From the cell containing the given text, extract its center point as [X, Y] coordinate. 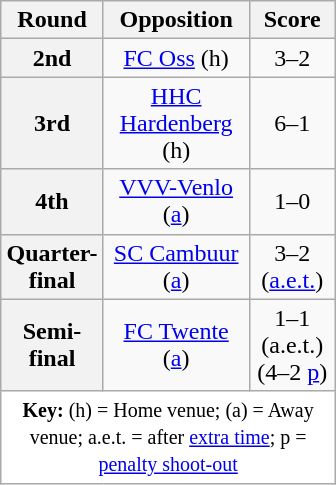
3–2 (a.e.t.) [292, 266]
SC Cambuur (a) [176, 266]
HHC Hardenberg (h) [176, 123]
FC Oss (h) [176, 58]
Key: (h) = Home venue; (a) = Away venue; a.e.t. = after extra time; p = penalty shoot-out [168, 437]
VVV-Venlo (a) [176, 202]
2nd [52, 58]
3rd [52, 123]
Semi-final [52, 345]
6–1 [292, 123]
Quarter-final [52, 266]
4th [52, 202]
1–0 [292, 202]
FC Twente (a) [176, 345]
Score [292, 20]
Round [52, 20]
3–2 [292, 58]
Opposition [176, 20]
1–1 (a.e.t.) (4–2 p) [292, 345]
